Output the [X, Y] coordinate of the center of the cell containing the given text.  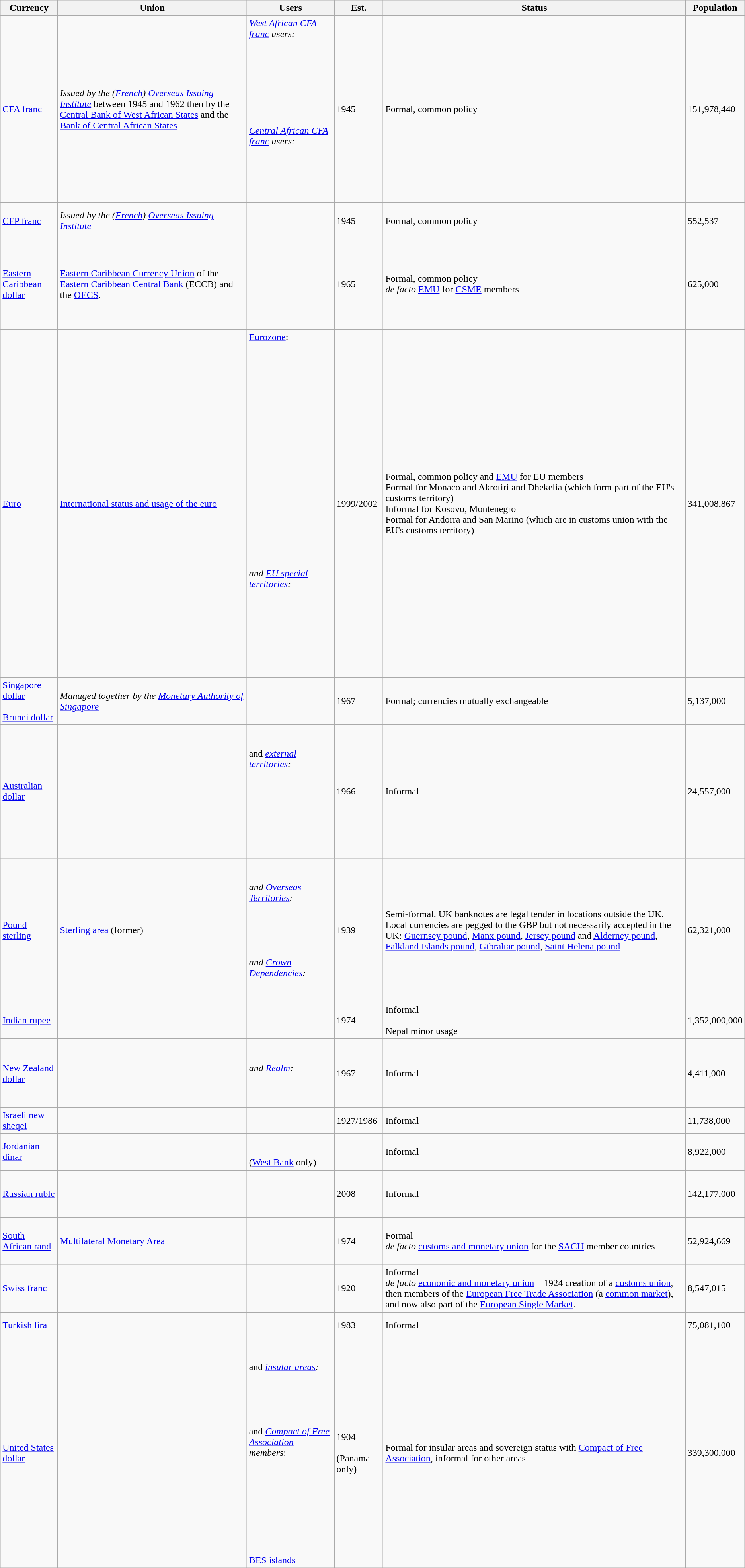
Indian rupee [29, 1020]
and Realm: [291, 1073]
1,352,000,000 [715, 1020]
1920 [359, 1289]
Formal, common policyde facto EMU for CSME members [534, 284]
Users [291, 8]
CFP franc [29, 221]
Est. [359, 8]
West African CFA franc users: Central African CFA franc users: [291, 109]
75,081,100 [715, 1325]
CFA franc [29, 109]
2008 [359, 1194]
552,537 [715, 221]
Eastern Caribbean dollar [29, 284]
Eurozone: and EU special territories: [291, 504]
South African rand [29, 1241]
339,300,000 [715, 1453]
341,008,867 [715, 504]
625,000 [715, 284]
11,738,000 [715, 1120]
Russian ruble [29, 1194]
and insular areas: and Compact of Free Association members: BES islands [291, 1453]
1965 [359, 284]
24,557,000 [715, 792]
Euro [29, 504]
1939 [359, 930]
52,924,669 [715, 1241]
Australian dollar [29, 792]
Union [152, 8]
Turkish lira [29, 1325]
1983 [359, 1325]
8,922,000 [715, 1152]
Swiss franc [29, 1289]
Population [715, 8]
Jordanian dinar [29, 1152]
Eastern Caribbean Currency Union of the Eastern Caribbean Central Bank (ECCB) and the OECS. [152, 284]
1904(Panama only) [359, 1453]
1999/2002 [359, 504]
1927/1986 [359, 1120]
1966 [359, 792]
Multilateral Monetary Area [152, 1241]
and Overseas Territories: and Crown Dependencies: [291, 930]
New Zealand dollar [29, 1073]
International status and usage of the euro [152, 504]
Status [534, 8]
(West Bank only) [291, 1152]
Formal for insular areas and sovereign status with Compact of Free Association, informal for other areas [534, 1453]
Formal; currencies mutually exchangeable [534, 701]
151,978,440 [715, 109]
62,321,000 [715, 930]
United States dollar [29, 1453]
and external territories: [291, 792]
Sterling area (former) [152, 930]
142,177,000 [715, 1194]
Managed together by the Monetary Authority of Singapore [152, 701]
Currency [29, 8]
8,547,015 [715, 1289]
4,411,000 [715, 1073]
Israeli new sheqel [29, 1120]
Pound sterling [29, 930]
Issued by the (French) Overseas Issuing Institute [152, 221]
5,137,000 [715, 701]
InformalNepal minor usage [534, 1020]
Formalde facto customs and monetary union for the SACU member countries [534, 1241]
Singapore dollarBrunei dollar [29, 701]
